Locate the cell with the specified text and output its (x, y) center coordinate. 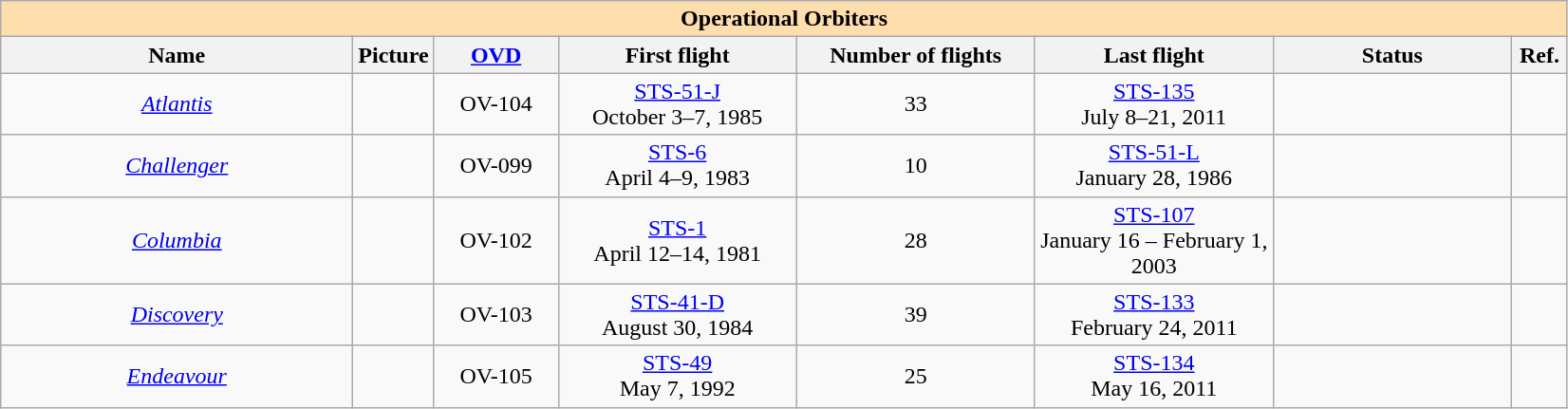
STS-6April 4–9, 1983 (678, 165)
OV-099 (495, 165)
Number of flights (915, 55)
STS-134May 16, 2011 (1154, 376)
STS-133February 24, 2011 (1154, 315)
33 (915, 104)
STS-51-LJanuary 28, 1986 (1154, 165)
Endeavour (177, 376)
OV-103 (495, 315)
Status (1391, 55)
Name (177, 55)
Operational Orbiters (784, 19)
STS-107January 16 – February 1, 2003 (1154, 240)
OV-104 (495, 104)
OV-102 (495, 240)
25 (915, 376)
STS-41-DAugust 30, 1984 (678, 315)
Atlantis (177, 104)
STS-135July 8–21, 2011 (1154, 104)
28 (915, 240)
STS-51-JOctober 3–7, 1985 (678, 104)
First flight (678, 55)
Picture (393, 55)
Challenger (177, 165)
Ref. (1540, 55)
10 (915, 165)
OV-105 (495, 376)
Last flight (1154, 55)
39 (915, 315)
OVD (495, 55)
STS-1April 12–14, 1981 (678, 240)
STS-49May 7, 1992 (678, 376)
Columbia (177, 240)
Discovery (177, 315)
